Search for the cell housing the specified text and yield its [x, y] center coordinate. 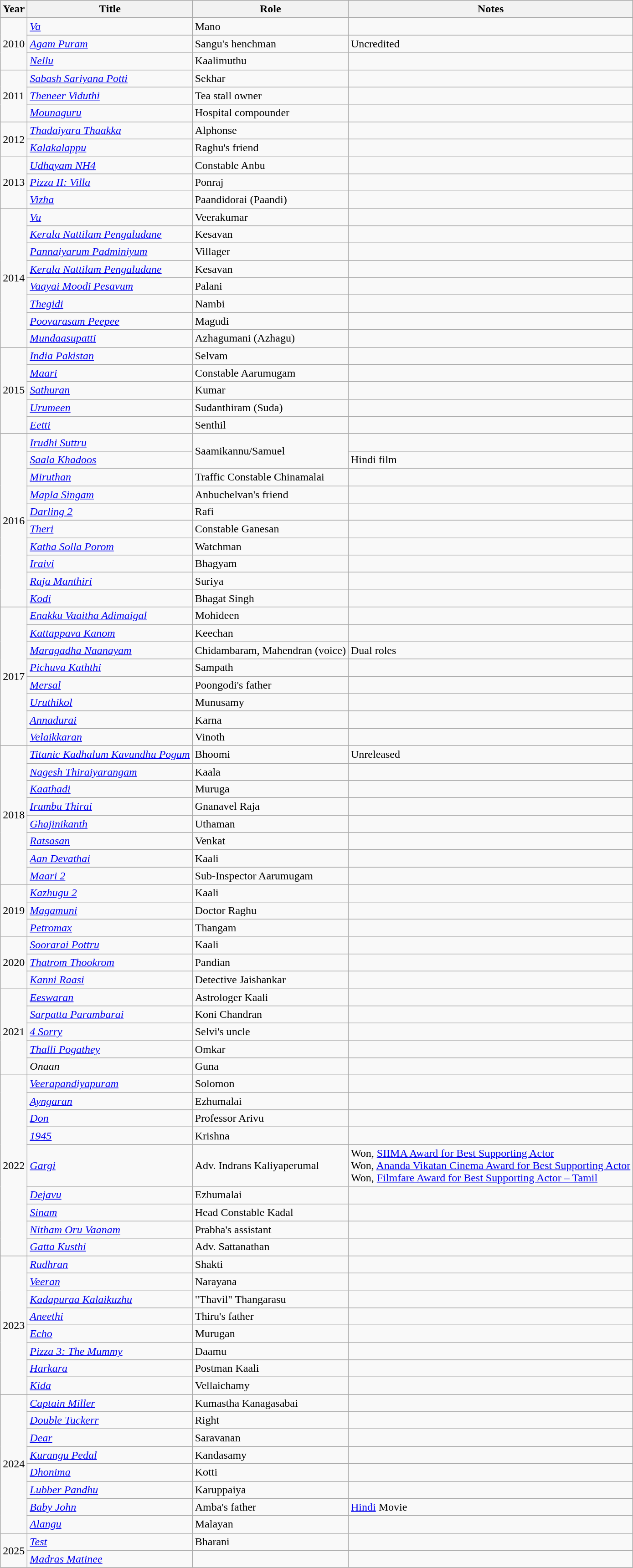
Thangam [270, 928]
Omkar [270, 1049]
Echo [110, 1333]
1945 [110, 1136]
Sub-Inspector Aarumugam [270, 876]
Onaan [110, 1067]
Uthaman [270, 824]
Sampath [270, 668]
Pannaiyarum Padminiyum [110, 252]
Veerakumar [270, 217]
Dhonima [110, 1472]
Aan Devathai [110, 858]
Dear [110, 1438]
Astrologer Kaali [270, 997]
India Pakistan [110, 356]
Pichuva Kaththi [110, 668]
Title [110, 9]
Chidambaram, Mahendran (voice) [270, 650]
Agam Puram [110, 44]
Saravanan [270, 1438]
Mounaguru [110, 113]
Urumeen [110, 408]
Hindi Movie [491, 1507]
Kurangu Pedal [110, 1455]
2018 [14, 815]
Hindi film [491, 460]
Alangu [110, 1524]
Maragadha Naanayam [110, 650]
Rafi [270, 512]
Murugan [270, 1333]
Saamikannu/Samuel [270, 451]
Harkara [110, 1369]
Guna [270, 1067]
2012 [14, 139]
Shakti [270, 1264]
Uruthikol [110, 702]
Ghajinikanth [110, 824]
Sudanthiram (Suda) [270, 408]
2010 [14, 44]
Kalakalappu [110, 148]
Mohideen [270, 616]
Selvam [270, 356]
2021 [14, 1032]
Veeran [110, 1282]
Solomon [270, 1084]
Mano [270, 26]
Year [14, 9]
Watchman [270, 547]
Bhagat Singh [270, 598]
Poongodi's father [270, 685]
Pizza 3: The Mummy [110, 1351]
Poovarasam Peepee [110, 321]
Irumbu Thirai [110, 807]
Dual roles [491, 650]
Sarpatta Parambarai [110, 1014]
Sathuran [110, 390]
Raghu's friend [270, 148]
Munusamy [270, 702]
Detective Jaishankar [270, 980]
Constable Ganesan [270, 529]
Gnanavel Raja [270, 807]
Irudhi Suttru [110, 442]
Alphonse [270, 130]
Madras Matinee [110, 1559]
Thadaiyara Thaakka [110, 130]
Va [110, 26]
Magudi [270, 321]
Amba's father [270, 1507]
Thiru's father [270, 1316]
Nellu [110, 61]
2025 [14, 1550]
Constable Aarumugam [270, 373]
Velaikkaran [110, 737]
Kazhugu 2 [110, 893]
2013 [14, 182]
Daamu [270, 1351]
Bhoomi [270, 754]
2022 [14, 1166]
Eeswaran [110, 997]
Test [110, 1542]
Nagesh Thiraiyarangam [110, 772]
Miruthan [110, 477]
Double Tuckerr [110, 1420]
Kumastha Kanagasabai [270, 1403]
Thegidi [110, 304]
Eetti [110, 425]
Titanic Kadhalum Kavundhu Pogum [110, 754]
Ayngaran [110, 1101]
Saala Khadoos [110, 460]
Kattappava Kanom [110, 633]
Petromax [110, 928]
Traffic Constable Chinamalai [270, 477]
Tea stall owner [270, 96]
Mapla Singam [110, 494]
Rudhran [110, 1264]
Bharani [270, 1542]
2015 [14, 390]
Uncredited [491, 44]
Hospital compounder [270, 113]
Gargi [110, 1165]
Don [110, 1119]
Maari [110, 373]
Azhagumani (Azhagu) [270, 338]
Muruga [270, 789]
Karna [270, 720]
Kandasamy [270, 1455]
Kaalimuthu [270, 61]
Sangu's henchman [270, 44]
Narayana [270, 1282]
Vellaichamy [270, 1386]
Annadurai [110, 720]
Senthil [270, 425]
Sinam [110, 1212]
Anbuchelvan's friend [270, 494]
Veerapandiyapuram [110, 1084]
Ratsasan [110, 841]
Adv. Sattanathan [270, 1247]
Kodi [110, 598]
Nitham Oru Vaanam [110, 1230]
Vizha [110, 199]
2024 [14, 1464]
Paandidorai (Paandi) [270, 199]
Vaayai Moodi Pesavum [110, 286]
Nambi [270, 304]
Doctor Raghu [270, 910]
Enakku Vaaitha Adimaigal [110, 616]
Theri [110, 529]
Professor Arivu [270, 1119]
2020 [14, 962]
Selvi's uncle [270, 1032]
Thalli Pogathey [110, 1049]
Aneethi [110, 1316]
Theneer Viduthi [110, 96]
Soorarai Pottru [110, 945]
2016 [14, 520]
Right [270, 1420]
Pandian [270, 962]
Thatrom Thookrom [110, 962]
Katha Solla Porom [110, 547]
2014 [14, 278]
Lubber Pandhu [110, 1490]
Dejavu [110, 1195]
2011 [14, 96]
Postman Kaali [270, 1369]
Kumar [270, 390]
Koni Chandran [270, 1014]
Kanni Raasi [110, 980]
Sekhar [270, 78]
Role [270, 9]
Ponraj [270, 182]
Pizza II: Villa [110, 182]
Captain Miller [110, 1403]
Vinoth [270, 737]
Gatta Kusthi [110, 1247]
Unreleased [491, 754]
4 Sorry [110, 1032]
Sabash Sariyana Potti [110, 78]
Magamuni [110, 910]
Darling 2 [110, 512]
Adv. Indrans Kaliyaperumal [270, 1165]
Venkat [270, 841]
"Thavil" Thangarasu [270, 1299]
Kida [110, 1386]
Villager [270, 252]
Karuppaiya [270, 1490]
Kaala [270, 772]
Suriya [270, 581]
Notes [491, 9]
Udhayam NH4 [110, 165]
Bhagyam [270, 564]
Iraivi [110, 564]
Kotti [270, 1472]
2023 [14, 1325]
Constable Anbu [270, 165]
Kadapuraa Kalaikuzhu [110, 1299]
Raja Manthiri [110, 581]
Head Constable Kadal [270, 1212]
Maari 2 [110, 876]
Krishna [270, 1136]
Prabha's assistant [270, 1230]
Palani [270, 286]
Mersal [110, 685]
Malayan [270, 1524]
Keechan [270, 633]
Vu [110, 217]
Mundaasupatti [110, 338]
Kaathadi [110, 789]
Baby John [110, 1507]
2017 [14, 676]
2019 [14, 910]
